Detect which cell encompasses the target text, then output its (X, Y) center coordinate. 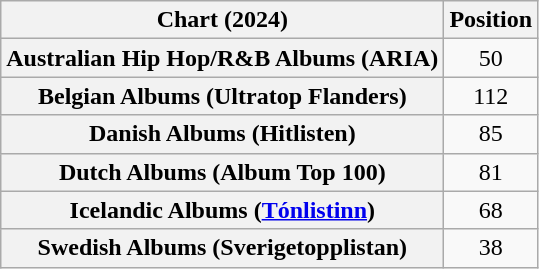
Icelandic Albums (Tónlistinn) (222, 210)
68 (491, 210)
Dutch Albums (Album Top 100) (222, 172)
Belgian Albums (Ultratop Flanders) (222, 96)
85 (491, 134)
Australian Hip Hop/R&B Albums (ARIA) (222, 58)
Danish Albums (Hitlisten) (222, 134)
112 (491, 96)
38 (491, 248)
81 (491, 172)
50 (491, 58)
Position (491, 20)
Swedish Albums (Sverigetopplistan) (222, 248)
Chart (2024) (222, 20)
